Find where the given text appears and provide that cell's center as [x, y] coordinate. 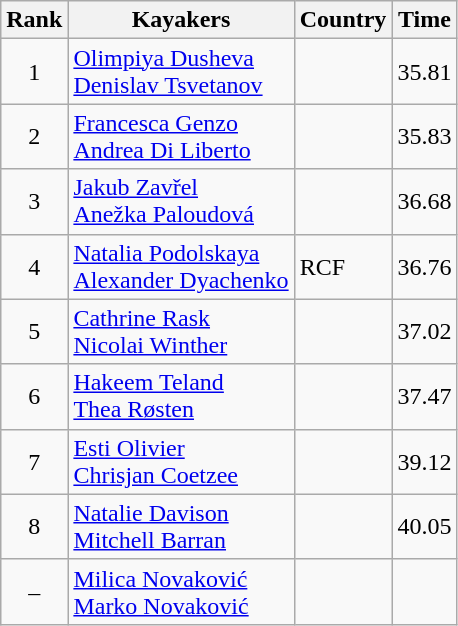
Esti OlivierChrisjan Coetzee [181, 462]
6 [34, 396]
Olimpiya DushevaDenislav Tsvetanov [181, 72]
Francesca GenzoAndrea Di Liberto [181, 136]
Natalia PodolskayaAlexander Dyachenko [181, 266]
37.47 [424, 396]
3 [34, 202]
Rank [34, 20]
7 [34, 462]
Milica NovakovićMarko Novaković [181, 592]
36.68 [424, 202]
40.05 [424, 526]
Jakub ZavřelAnežka Paloudová [181, 202]
35.83 [424, 136]
35.81 [424, 72]
Hakeem TelandThea Røsten [181, 396]
36.76 [424, 266]
4 [34, 266]
Cathrine RaskNicolai Winther [181, 332]
37.02 [424, 332]
39.12 [424, 462]
8 [34, 526]
Kayakers [181, 20]
2 [34, 136]
RCF [343, 266]
Natalie DavisonMitchell Barran [181, 526]
– [34, 592]
1 [34, 72]
Country [343, 20]
5 [34, 332]
Time [424, 20]
